Return the [x, y] coordinate for the center point of the cell that contains the specified text.  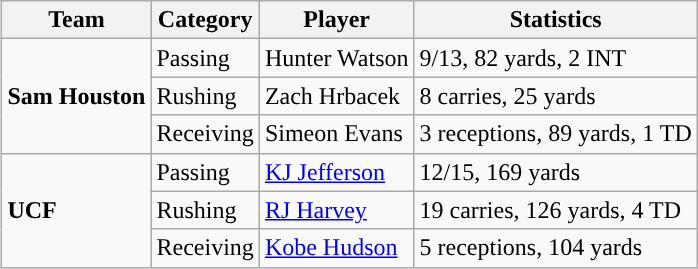
Sam Houston [76, 96]
Category [205, 20]
9/13, 82 yards, 2 INT [556, 58]
KJ Jefferson [336, 172]
Kobe Hudson [336, 248]
RJ Harvey [336, 210]
12/15, 169 yards [556, 172]
Player [336, 20]
Hunter Watson [336, 58]
Simeon Evans [336, 134]
Zach Hrbacek [336, 96]
19 carries, 126 yards, 4 TD [556, 210]
3 receptions, 89 yards, 1 TD [556, 134]
5 receptions, 104 yards [556, 248]
Statistics [556, 20]
Team [76, 20]
8 carries, 25 yards [556, 96]
UCF [76, 210]
